Find where the given text appears and provide that cell's center as [x, y] coordinate. 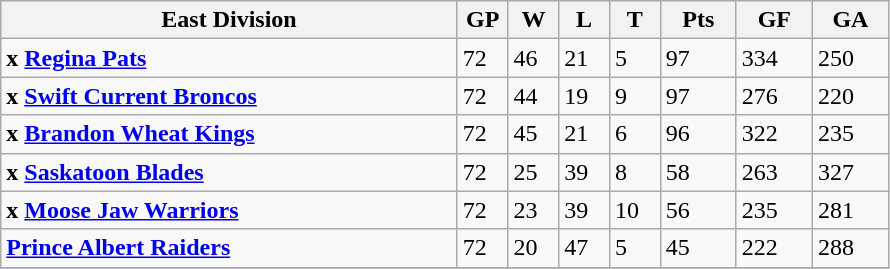
281 [850, 210]
23 [534, 210]
25 [534, 172]
263 [774, 172]
10 [634, 210]
8 [634, 172]
47 [584, 248]
East Division [230, 20]
276 [774, 96]
19 [584, 96]
Prince Albert Raiders [230, 248]
Pts [698, 20]
W [534, 20]
x Saskatoon Blades [230, 172]
46 [534, 58]
327 [850, 172]
L [584, 20]
9 [634, 96]
58 [698, 172]
20 [534, 248]
222 [774, 248]
288 [850, 248]
250 [850, 58]
334 [774, 58]
96 [698, 134]
220 [850, 96]
x Brandon Wheat Kings [230, 134]
GA [850, 20]
T [634, 20]
GF [774, 20]
56 [698, 210]
322 [774, 134]
x Moose Jaw Warriors [230, 210]
x Swift Current Broncos [230, 96]
GP [482, 20]
6 [634, 134]
44 [534, 96]
x Regina Pats [230, 58]
